For the text-containing cell, return its midpoint in [X, Y] coordinate format. 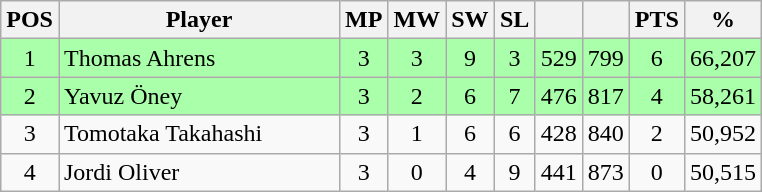
Tomotaka Takahashi [198, 134]
Thomas Ahrens [198, 58]
799 [606, 58]
SL [514, 20]
50,952 [722, 134]
58,261 [722, 96]
POS [30, 20]
441 [558, 172]
529 [558, 58]
428 [558, 134]
873 [606, 172]
66,207 [722, 58]
476 [558, 96]
817 [606, 96]
50,515 [722, 172]
MP [364, 20]
SW [470, 20]
Yavuz Öney [198, 96]
MW [417, 20]
% [722, 20]
Player [198, 20]
PTS [656, 20]
7 [514, 96]
Jordi Oliver [198, 172]
840 [606, 134]
